Return (x, y) of the center of cell containing provided text 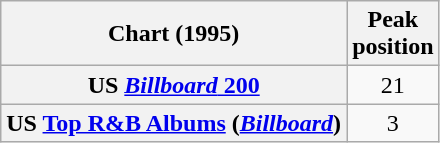
Chart (1995) (174, 34)
US Top R&B Albums (Billboard) (174, 123)
US Billboard 200 (174, 85)
21 (393, 85)
3 (393, 123)
Peakposition (393, 34)
